Return the (x, y) coordinate for the center point of the cell that contains the specified text.  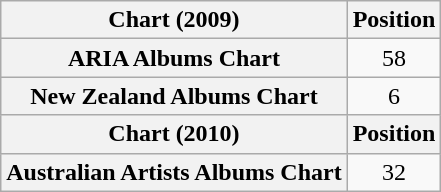
58 (394, 58)
New Zealand Albums Chart (174, 96)
Australian Artists Albums Chart (174, 172)
Chart (2009) (174, 20)
ARIA Albums Chart (174, 58)
Chart (2010) (174, 134)
32 (394, 172)
6 (394, 96)
